Pinpoint the cell where the given text exists, returning its [X, Y] midpoint coordinate. 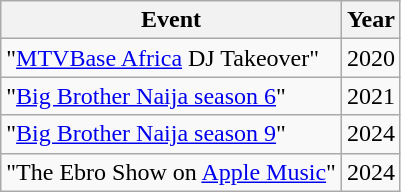
Event [172, 20]
"Big Brother Naija season 6" [172, 96]
Year [370, 20]
"Big Brother Naija season 9" [172, 134]
2020 [370, 58]
"The Ebro Show on Apple Music" [172, 172]
2021 [370, 96]
"MTVBase Africa DJ Takeover" [172, 58]
